Detect which cell encompasses the target text, then output its (x, y) center coordinate. 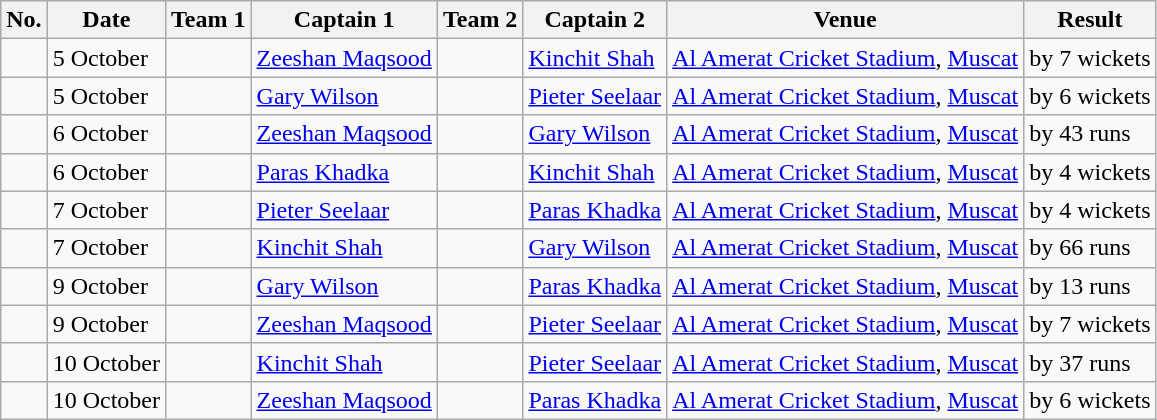
Venue (846, 20)
by 13 runs (1090, 286)
Date (106, 20)
Captain 2 (595, 20)
Captain 1 (344, 20)
Result (1090, 20)
Team 1 (209, 20)
Team 2 (480, 20)
by 37 runs (1090, 362)
No. (24, 20)
by 43 runs (1090, 134)
by 66 runs (1090, 248)
